Detect which cell encompasses the target text, then output its (x, y) center coordinate. 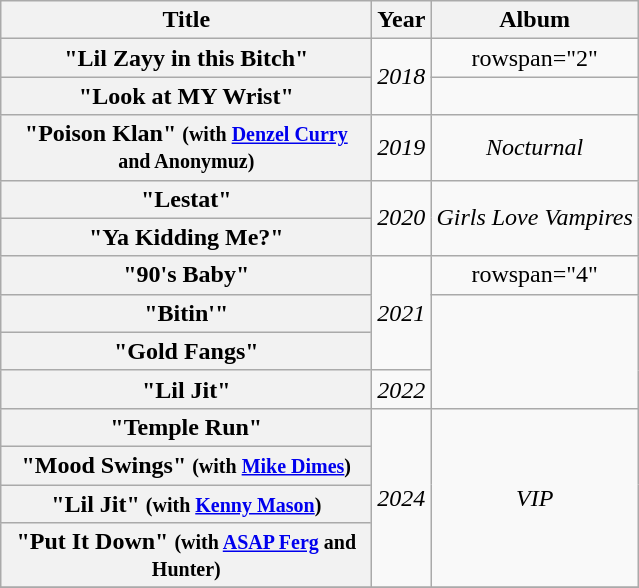
"Lil Jit" (186, 389)
rowspan="2" (535, 58)
Nocturnal (535, 148)
Year (402, 20)
2018 (402, 77)
"Mood Swings" (with Mike Dimes) (186, 465)
"Lil Jit" (with Kenny Mason) (186, 503)
Title (186, 20)
2022 (402, 389)
"Temple Run" (186, 427)
2021 (402, 313)
"Poison Klan" (with Denzel Curry and Anonymuz) (186, 148)
VIP (535, 498)
rowspan="4" (535, 275)
"Ya Kidding Me?" (186, 237)
2020 (402, 218)
"Lestat" (186, 199)
"Look at MY Wrist" (186, 96)
"Lil Zayy in this Bitch" (186, 58)
2019 (402, 148)
Album (535, 20)
"90's Baby" (186, 275)
2024 (402, 498)
"Put It Down" (with ASAP Ferg and Hunter) (186, 556)
"Bitin'" (186, 313)
"Gold Fangs" (186, 351)
Girls Love Vampires (535, 218)
